Return the (x, y) coordinate for the center point of the cell that contains the specified text.  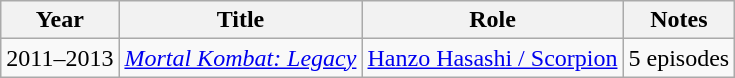
Hanzo Hasashi / Scorpion (492, 58)
5 episodes (679, 58)
2011–2013 (60, 58)
Notes (679, 20)
Role (492, 20)
Title (240, 20)
Mortal Kombat: Legacy (240, 58)
Year (60, 20)
